Extract the [X, Y] coordinate from the center of the cell holding the provided text.  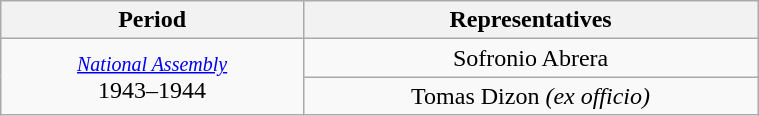
Period [152, 20]
Sofronio Abrera [530, 58]
Tomas Dizon (ex officio) [530, 96]
National Assembly1943–1944 [152, 77]
Representatives [530, 20]
